Locate the cell with the specified text and output its [x, y] center coordinate. 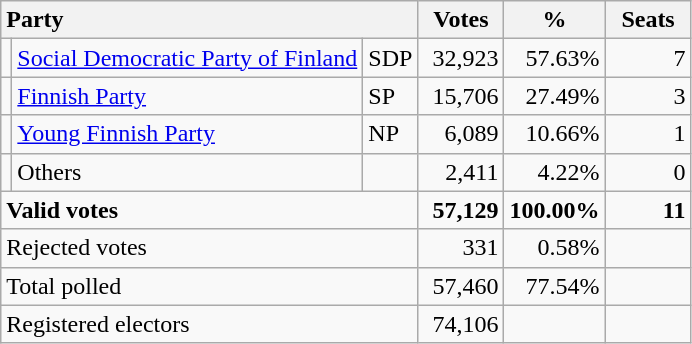
Young Finnish Party [188, 134]
Social Democratic Party of Finland [188, 58]
Registered electors [210, 324]
Seats [648, 20]
77.54% [554, 286]
Others [188, 172]
% [554, 20]
57,460 [461, 286]
100.00% [554, 210]
0.58% [554, 248]
Party [210, 20]
10.66% [554, 134]
Rejected votes [210, 248]
1 [648, 134]
74,106 [461, 324]
27.49% [554, 96]
11 [648, 210]
15,706 [461, 96]
SDP [390, 58]
Total polled [210, 286]
32,923 [461, 58]
SP [390, 96]
Valid votes [210, 210]
0 [648, 172]
6,089 [461, 134]
2,411 [461, 172]
4.22% [554, 172]
Votes [461, 20]
331 [461, 248]
57.63% [554, 58]
Finnish Party [188, 96]
7 [648, 58]
NP [390, 134]
3 [648, 96]
57,129 [461, 210]
